Return (X, Y) of the center of cell containing provided text 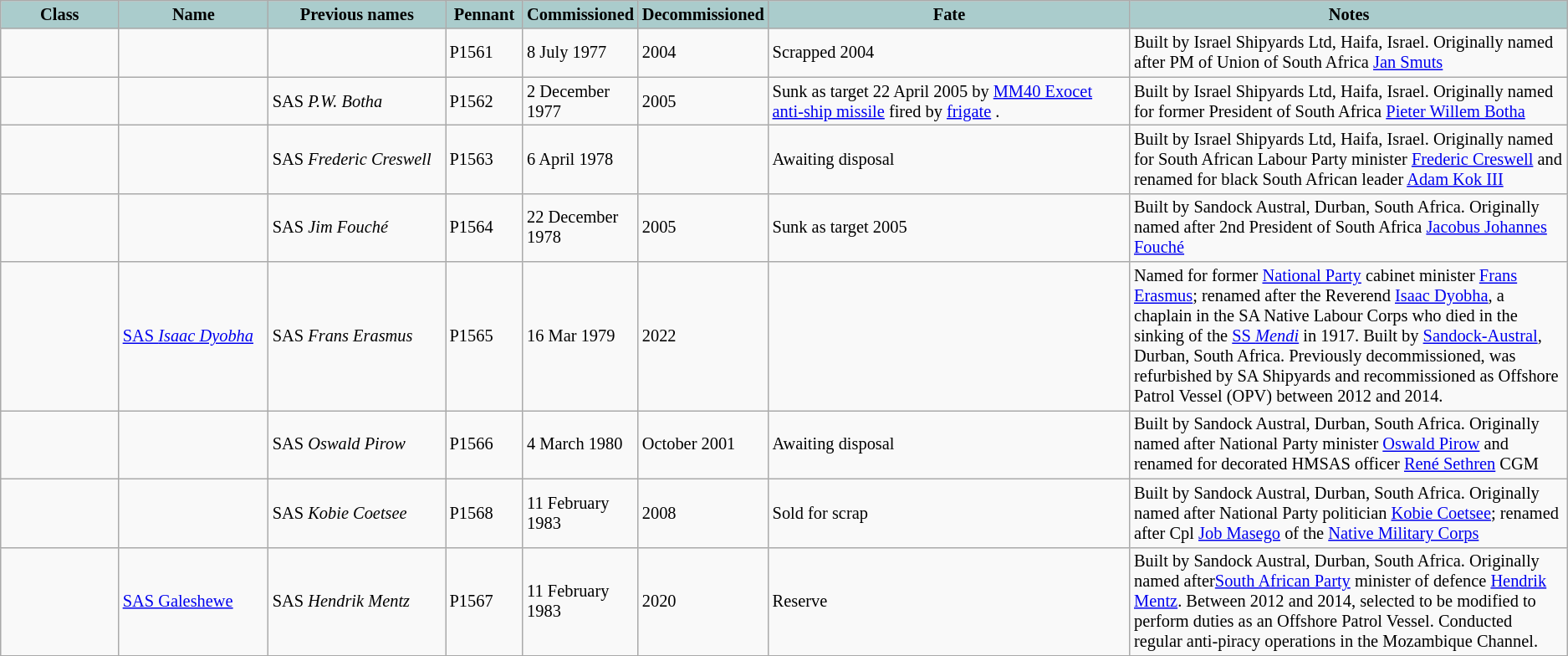
P1563 (485, 159)
22 December 1978 (580, 228)
2022 (703, 336)
SAS Jim Fouché (357, 228)
Sold for scrap (949, 513)
SAS Galeshewe (194, 602)
Sunk as target 22 April 2005 by MM40 Exocet anti-ship missile fired by frigate . (949, 101)
Built by Israel Shipyards Ltd, Haifa, Israel. Originally named after PM of Union of South Africa Jan Smuts (1349, 53)
Built by Israel Shipyards Ltd, Haifa, Israel. Originally named for former President of South Africa Pieter Willem Botha (1349, 101)
Previous names (357, 14)
SAS Frans Erasmus (357, 336)
2004 (703, 53)
Fate (949, 14)
Built by Sandock Austral, Durban, South Africa. Originally named after 2nd President of South Africa Jacobus Johannes Fouché (1349, 228)
Sunk as target 2005 (949, 228)
4 March 1980 (580, 444)
SAS P.W. Botha (357, 101)
Class (60, 14)
P1566 (485, 444)
16 Mar 1979 (580, 336)
Commissioned (580, 14)
2008 (703, 513)
October 2001 (703, 444)
SAS Hendrik Mentz (357, 602)
SAS Frederic Creswell (357, 159)
Pennant (485, 14)
SAS Oswald Pirow (357, 444)
Notes (1349, 14)
8 July 1977 (580, 53)
P1561 (485, 53)
Name (194, 14)
P1564 (485, 228)
P1562 (485, 101)
P1565 (485, 336)
Scrapped 2004 (949, 53)
Decommissioned (703, 14)
SAS Kobie Coetsee (357, 513)
Reserve (949, 602)
P1568 (485, 513)
2020 (703, 602)
SAS Isaac Dyobha (194, 336)
6 April 1978 (580, 159)
2 December 1977 (580, 101)
P1567 (485, 602)
